Pinpoint the cell where the given text exists, returning its (x, y) midpoint coordinate. 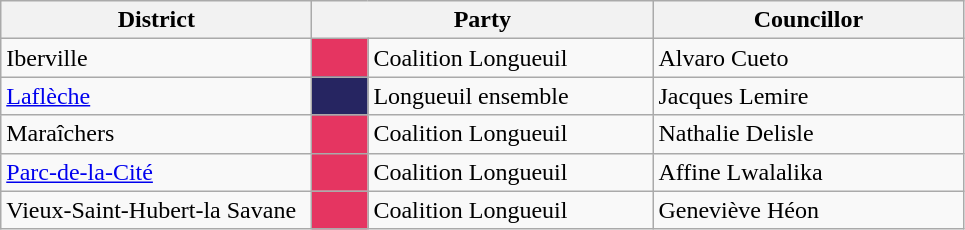
Iberville (156, 58)
District (156, 20)
Party (482, 20)
Nathalie Delisle (808, 134)
Maraîchers (156, 134)
Alvaro Cueto (808, 58)
Laflèche (156, 96)
Councillor (808, 20)
Geneviève Héon (808, 210)
Affine Lwalalika (808, 172)
Jacques Lemire (808, 96)
Vieux-Saint-Hubert-la Savane (156, 210)
Longueuil ensemble (510, 96)
Parc-de-la-Cité (156, 172)
